Extract the (X, Y) coordinate from the center of the cell holding the provided text.  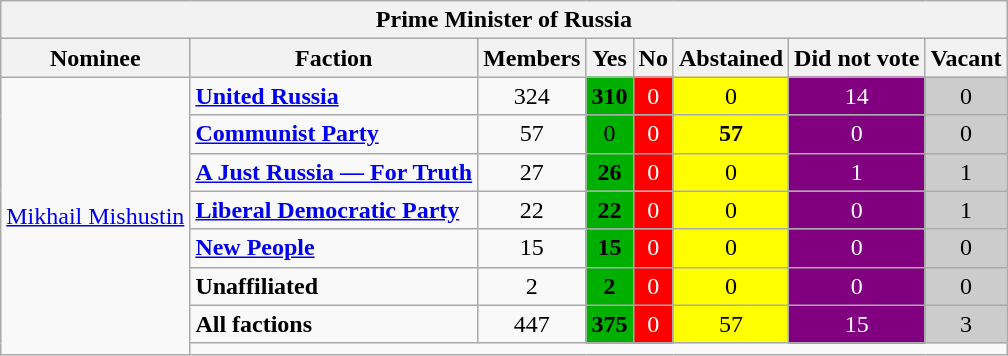
Vacant (966, 58)
Yes (610, 58)
Unaffiliated (334, 286)
Liberal Democratic Party (334, 210)
27 (532, 172)
375 (610, 324)
Nominee (96, 58)
Did not vote (857, 58)
No (653, 58)
3 (966, 324)
United Russia (334, 96)
310 (610, 96)
A Just Russia — For Truth (334, 172)
26 (610, 172)
Faction (334, 58)
Members (532, 58)
447 (532, 324)
All factions (334, 324)
Communist Party (334, 134)
324 (532, 96)
Prime Minister of Russia (504, 20)
14 (857, 96)
Mikhail Mishustin (96, 216)
New People (334, 248)
Abstained (730, 58)
